Identify which cell holds the provided text, then report its (x, y) central coordinate. 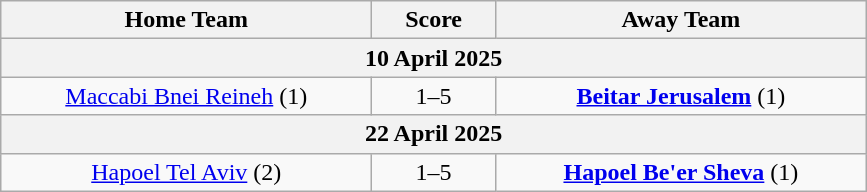
Home Team (186, 20)
Hapoel Be'er Sheva (1) (680, 172)
Beitar Jerusalem (1) (680, 96)
Maccabi Bnei Reineh (1) (186, 96)
Hapoel Tel Aviv (2) (186, 172)
Score (434, 20)
10 April 2025 (434, 58)
Away Team (680, 20)
22 April 2025 (434, 134)
